Pinpoint the cell where the given text exists, returning its [X, Y] midpoint coordinate. 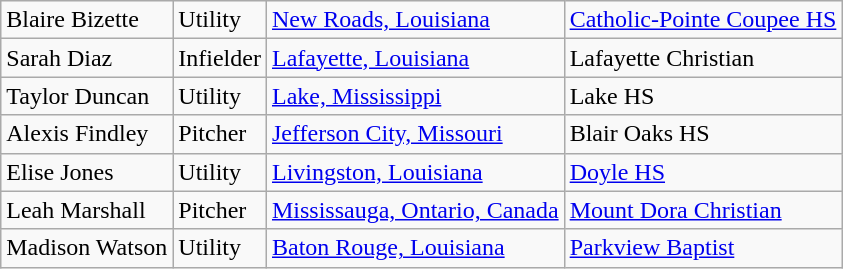
Mount Dora Christian [703, 210]
New Roads, Louisiana [415, 20]
Alexis Findley [87, 134]
Taylor Duncan [87, 96]
Elise Jones [87, 172]
Jefferson City, Missouri [415, 134]
Doyle HS [703, 172]
Sarah Diaz [87, 58]
Lafayette Christian [703, 58]
Livingston, Louisiana [415, 172]
Catholic-Pointe Coupee HS [703, 20]
Lake, Mississippi [415, 96]
Madison Watson [87, 248]
Infielder [220, 58]
Leah Marshall [87, 210]
Mississauga, Ontario, Canada [415, 210]
Baton Rouge, Louisiana [415, 248]
Blaire Bizette [87, 20]
Lake HS [703, 96]
Lafayette, Louisiana [415, 58]
Blair Oaks HS [703, 134]
Parkview Baptist [703, 248]
